Output the (x, y) coordinate of the center of the cell containing the given text.  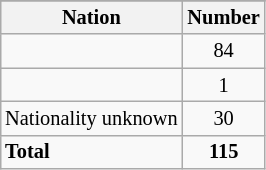
Total (91, 152)
Nation (91, 18)
84 (224, 51)
30 (224, 119)
Nationality unknown (91, 119)
1 (224, 85)
Number (224, 18)
115 (224, 152)
